Provide the [x, y] coordinate of the cell's center where the given text is located.  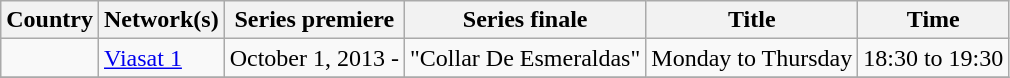
Series finale [526, 20]
18:30 to 19:30 [934, 58]
Network(s) [161, 20]
Title [752, 20]
"Collar De Esmeraldas" [526, 58]
Series premiere [314, 20]
Monday to Thursday [752, 58]
Time [934, 20]
Country [50, 20]
Viasat 1 [161, 58]
October 1, 2013 - [314, 58]
